Provide the (x, y) coordinate of the cell's center where the given text is located.  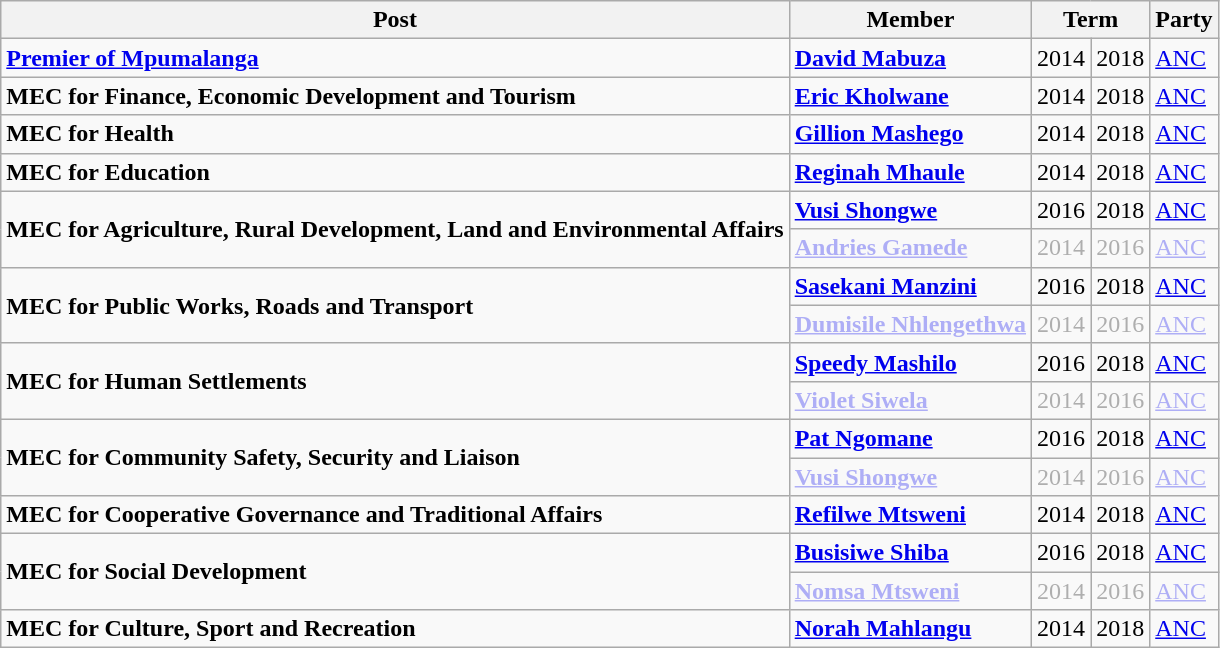
Post (395, 20)
Member (910, 20)
Party (1184, 20)
MEC for Agriculture, Rural Development, Land and Environmental Affairs (395, 229)
Gillion Mashego (910, 134)
Nomsa Mtsweni (910, 591)
Sasekani Manzini (910, 286)
MEC for Finance, Economic Development and Tourism (395, 96)
Violet Siwela (910, 400)
Premier of Mpumalanga (395, 58)
Refilwe Mtsweni (910, 515)
Eric Kholwane (910, 96)
David Mabuza (910, 58)
Term (1091, 20)
MEC for Community Safety, Security and Liaison (395, 457)
Reginah Mhaule (910, 172)
MEC for Public Works, Roads and Transport (395, 305)
Speedy Mashilo (910, 362)
MEC for Health (395, 134)
MEC for Cooperative Governance and Traditional Affairs (395, 515)
Pat Ngomane (910, 438)
MEC for Social Development (395, 572)
MEC for Culture, Sport and Recreation (395, 629)
MEC for Human Settlements (395, 381)
Andries Gamede (910, 248)
Dumisile Nhlengethwa (910, 324)
Norah Mahlangu (910, 629)
MEC for Education (395, 172)
Busisiwe Shiba (910, 553)
